Provide the [X, Y] coordinate of the cell's center where the given text is located.  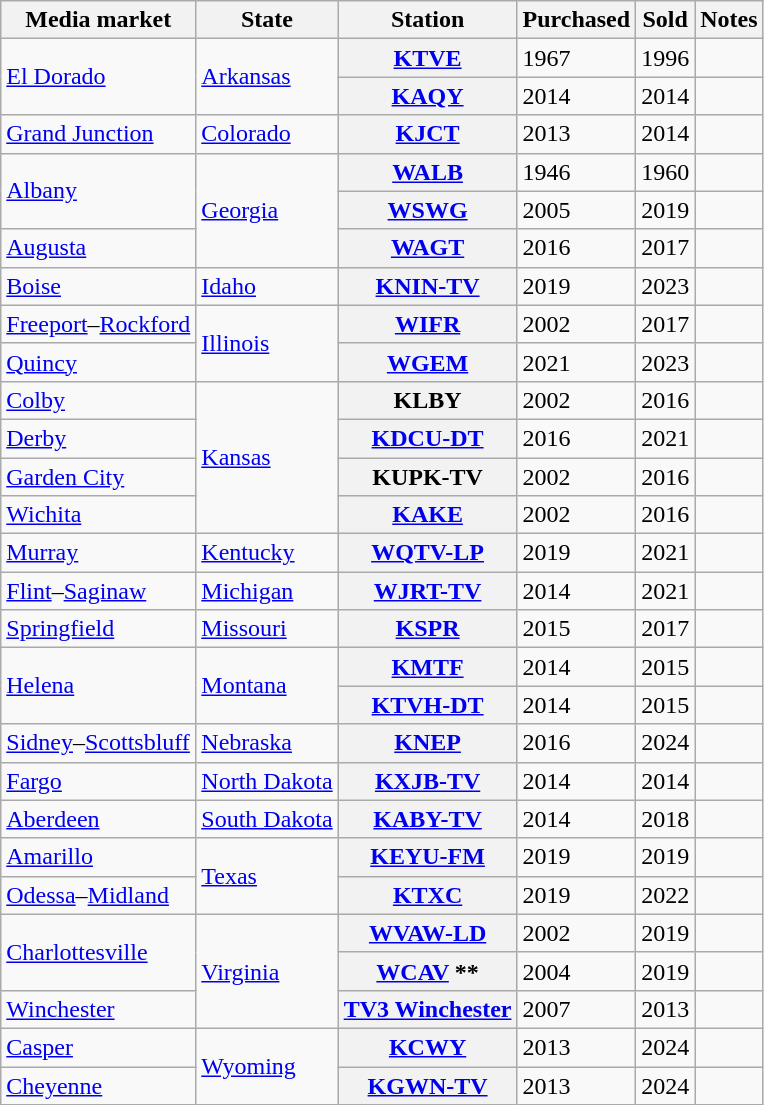
KABY-TV [428, 819]
WVAW-LD [428, 933]
Odessa–Midland [98, 895]
Georgia [267, 210]
State [267, 20]
Flint–Saginaw [98, 591]
Casper [98, 1047]
1946 [576, 172]
WIFR [428, 324]
KTXC [428, 895]
1960 [666, 172]
TV3 Winchester [428, 1009]
KSPR [428, 629]
WGEM [428, 362]
Cheyenne [98, 1085]
Colorado [267, 134]
Winchester [98, 1009]
KGWN-TV [428, 1085]
Amarillo [98, 857]
Wichita [98, 515]
Colby [98, 400]
Springfield [98, 629]
KAKE [428, 515]
North Dakota [267, 781]
Virginia [267, 971]
Montana [267, 686]
Idaho [267, 286]
Derby [98, 438]
Murray [98, 553]
Station [428, 20]
South Dakota [267, 819]
Fargo [98, 781]
WAGT [428, 248]
Helena [98, 686]
Sidney–Scottsbluff [98, 743]
Sold [666, 20]
Nebraska [267, 743]
2022 [666, 895]
Media market [98, 20]
Boise [98, 286]
1996 [666, 58]
KUPK-TV [428, 477]
El Dorado [98, 77]
KEYU-FM [428, 857]
KCWY [428, 1047]
KLBY [428, 400]
KDCU-DT [428, 438]
WJRT-TV [428, 591]
Grand Junction [98, 134]
2007 [576, 1009]
WCAV ** [428, 971]
Purchased [576, 20]
WALB [428, 172]
KNIN-TV [428, 286]
1967 [576, 58]
KNEP [428, 743]
Kentucky [267, 553]
Missouri [267, 629]
Arkansas [267, 77]
Albany [98, 191]
Charlottesville [98, 952]
KTVE [428, 58]
Garden City [98, 477]
Wyoming [267, 1066]
WQTV-LP [428, 553]
2004 [576, 971]
KTVH-DT [428, 705]
Notes [729, 20]
KAQY [428, 96]
WSWG [428, 210]
2005 [576, 210]
Freeport–Rockford [98, 324]
KXJB-TV [428, 781]
Illinois [267, 343]
Michigan [267, 591]
2018 [666, 819]
KMTF [428, 667]
Kansas [267, 457]
Aberdeen [98, 819]
Texas [267, 876]
Augusta [98, 248]
Quincy [98, 362]
KJCT [428, 134]
